Identify which cell holds the provided text, then report its [x, y] central coordinate. 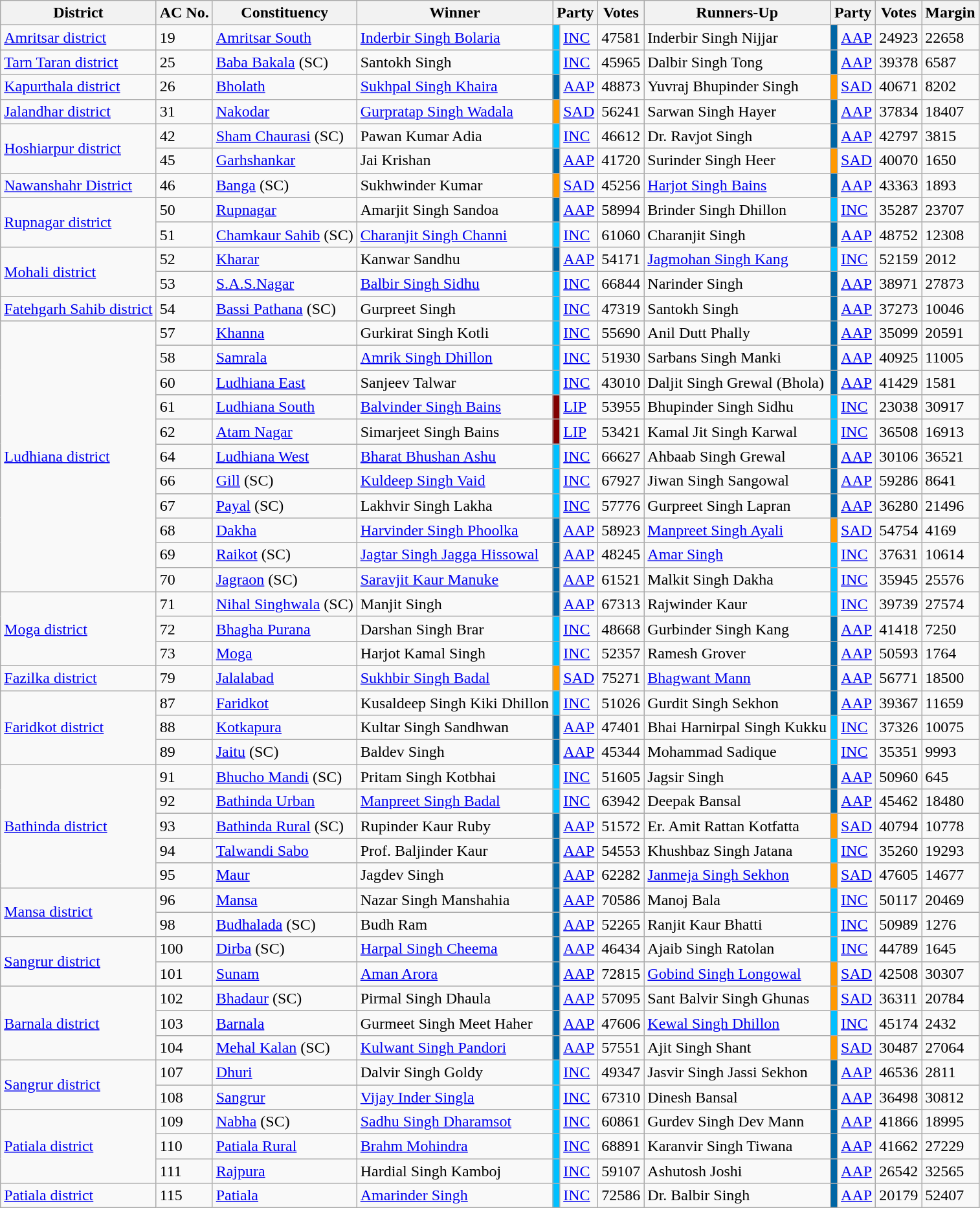
10614 [950, 555]
48873 [621, 87]
43010 [621, 383]
94 [184, 851]
42797 [898, 136]
25 [184, 62]
47605 [898, 875]
19 [184, 38]
8641 [950, 481]
67927 [621, 481]
63942 [621, 801]
Vijay Inder Singla [454, 1097]
111 [184, 1171]
Amritsar South [285, 38]
Pirmal Singh Dhaula [454, 998]
Simarjeet Singh Bains [454, 432]
54 [184, 309]
42508 [898, 974]
61521 [621, 579]
Kharar [285, 259]
Budhalada (SC) [285, 924]
Jai Krishan [454, 161]
51026 [621, 702]
110 [184, 1146]
Er. Amit Rattan Kotfatta [737, 826]
Jagraon (SC) [285, 579]
52 [184, 259]
18500 [950, 678]
Gurmeet Singh Meet Haher [454, 1023]
68 [184, 530]
52265 [621, 924]
16913 [950, 432]
47319 [621, 309]
Winner [454, 13]
Harvinder Singh Phoolka [454, 530]
56241 [621, 111]
104 [184, 1047]
Manpreet Singh Ayali [737, 530]
27873 [950, 284]
48245 [621, 555]
Brahm Mohindra [454, 1146]
Bhucho Mandi (SC) [285, 777]
96 [184, 900]
Anil Dutt Phally [737, 333]
102 [184, 998]
27064 [950, 1047]
Sham Chaurasi (SC) [285, 136]
79 [184, 678]
Ranjit Kaur Bhatti [737, 924]
Inderbir Singh Nijjar [737, 38]
Kanwar Sandhu [454, 259]
72815 [621, 974]
2811 [950, 1072]
52407 [950, 1196]
71 [184, 604]
Baldev Singh [454, 752]
Sarbans Singh Manki [737, 358]
Prof. Baljinder Kaur [454, 851]
14677 [950, 875]
42 [184, 136]
Sunam [285, 974]
41866 [898, 1122]
Pritam Singh Kotbhai [454, 777]
20591 [950, 333]
645 [950, 777]
Rupnagar [285, 210]
73 [184, 653]
1893 [950, 185]
11005 [950, 358]
Kamal Jit Singh Karwal [737, 432]
Jagmohan Singh Kang [737, 259]
Kusaldeep Singh Kiki Dhillon [454, 702]
Narinder Singh [737, 284]
Gurdev Singh Dev Mann [737, 1122]
Inderbir Singh Bolaria [454, 38]
107 [184, 1072]
39739 [898, 604]
Bhupinder Singh Sidhu [737, 407]
Barnala [285, 1023]
Gurpreet Singh [454, 309]
Dinesh Bansal [737, 1097]
67313 [621, 604]
54171 [621, 259]
20469 [950, 900]
54754 [898, 530]
30812 [950, 1097]
23038 [898, 407]
27574 [950, 604]
Budh Ram [454, 924]
Ajaib Singh Ratolan [737, 949]
87 [184, 702]
53421 [621, 432]
47401 [621, 728]
Ajit Singh Shant [737, 1047]
1764 [950, 653]
Dalvir Singh Goldy [454, 1072]
Surinder Singh Heer [737, 161]
Hardial Singh Kamboj [454, 1171]
Atam Nagar [285, 432]
Aman Arora [454, 974]
88 [184, 728]
62 [184, 432]
52159 [898, 259]
Brinder Singh Dhillon [737, 210]
70 [184, 579]
92 [184, 801]
40794 [898, 826]
36498 [898, 1097]
60 [184, 383]
Balbir Singh Sidhu [454, 284]
51605 [621, 777]
2432 [950, 1023]
36280 [898, 506]
1276 [950, 924]
60861 [621, 1122]
Lakhvir Singh Lakha [454, 506]
Jalandhar district [78, 111]
Faridkot district [78, 727]
30487 [898, 1047]
Ashutosh Joshi [737, 1171]
Moga [285, 653]
57776 [621, 506]
Hoshiarpur district [78, 148]
41720 [621, 161]
Amarjit Singh Sandoa [454, 210]
Amar Singh [737, 555]
109 [184, 1122]
Yuvraj Bhupinder Singh [737, 87]
Kulwant Singh Pandori [454, 1047]
75271 [621, 678]
District [78, 13]
Harpal Singh Cheema [454, 949]
18480 [950, 801]
Jalalabad [285, 678]
Rupinder Kaur Ruby [454, 826]
4169 [950, 530]
35351 [898, 752]
40070 [898, 161]
Nawanshahr District [78, 185]
66627 [621, 456]
35260 [898, 851]
Bathinda Urban [285, 801]
66 [184, 481]
Mansa [285, 900]
Saravjit Kaur Manuke [454, 579]
Garhshankar [285, 161]
1645 [950, 949]
Margin [950, 13]
11659 [950, 702]
Amrik Singh Dhillon [454, 358]
10046 [950, 309]
Amritsar district [78, 38]
Moga district [78, 629]
Mohali district [78, 271]
Jasvir Singh Jassi Sekhon [737, 1072]
67310 [621, 1097]
Kapurthala district [78, 87]
100 [184, 949]
27229 [950, 1146]
Patiala Rural [285, 1146]
41429 [898, 383]
26 [184, 87]
Talwandi Sabo [285, 851]
36311 [898, 998]
Sant Balvir Singh Ghunas [737, 998]
Khushbaz Singh Jatana [737, 851]
45344 [621, 752]
50117 [898, 900]
Barnala district [78, 1023]
Darshan Singh Brar [454, 629]
39378 [898, 62]
50960 [898, 777]
57551 [621, 1047]
Sanjeev Talwar [454, 383]
35099 [898, 333]
Bassi Pathana (SC) [285, 309]
Charanjit Singh [737, 234]
50593 [898, 653]
19293 [950, 851]
Janmeja Singh Sekhon [737, 875]
59107 [621, 1171]
Gurkirat Singh Kotli [454, 333]
72586 [621, 1196]
Kultar Singh Sandhwan [454, 728]
Sadhu Singh Dharamsot [454, 1122]
30106 [898, 456]
24923 [898, 38]
108 [184, 1097]
50989 [898, 924]
Mansa district [78, 912]
Ludhiana East [285, 383]
Dr. Balbir Singh [737, 1196]
50 [184, 210]
Pawan Kumar Adia [454, 136]
Nazar Singh Manshahia [454, 900]
57095 [621, 998]
68891 [621, 1146]
43363 [898, 185]
61 [184, 407]
57 [184, 333]
18407 [950, 111]
Dakha [285, 530]
Rupnagar district [78, 222]
Bhadaur (SC) [285, 998]
Manoj Bala [737, 900]
Bhagha Purana [285, 629]
10075 [950, 728]
Bathinda district [78, 826]
46536 [898, 1072]
12308 [950, 234]
61060 [621, 234]
Chamkaur Sahib (SC) [285, 234]
S.A.S.Nagar [285, 284]
67 [184, 506]
62282 [621, 875]
Samrala [285, 358]
AC No. [184, 13]
44789 [898, 949]
Sangrur [285, 1097]
32565 [950, 1171]
8202 [950, 87]
Sarwan Singh Hayer [737, 111]
48752 [898, 234]
Dr. Ravjot Singh [737, 136]
101 [184, 974]
Faridkot [285, 702]
53955 [621, 407]
Charanjit Singh Channi [454, 234]
89 [184, 752]
Jagsir Singh [737, 777]
38971 [898, 284]
Jagtar Singh Jagga Hissowal [454, 555]
Kuldeep Singh Vaid [454, 481]
54553 [621, 851]
53 [184, 284]
93 [184, 826]
10778 [950, 826]
45174 [898, 1023]
55690 [621, 333]
95 [184, 875]
Malkit Singh Dakha [737, 579]
41418 [898, 629]
46434 [621, 949]
91 [184, 777]
Payal (SC) [285, 506]
Balvinder Singh Bains [454, 407]
Harjot Kamal Singh [454, 653]
Manjit Singh [454, 604]
Bhagwant Mann [737, 678]
59286 [898, 481]
40671 [898, 87]
69 [184, 555]
Deepak Bansal [737, 801]
Jagdev Singh [454, 875]
Ludhiana South [285, 407]
Tarn Taran district [78, 62]
3815 [950, 136]
47581 [621, 38]
35945 [898, 579]
36521 [950, 456]
Mohammad Sadique [737, 752]
115 [184, 1196]
Maur [285, 875]
58923 [621, 530]
Sukhwinder Kumar [454, 185]
37631 [898, 555]
30917 [950, 407]
1650 [950, 161]
20784 [950, 998]
Bholath [285, 87]
Patiala [285, 1196]
Banga (SC) [285, 185]
Sukhpal Singh Khaira [454, 87]
Constituency [285, 13]
Jaitu (SC) [285, 752]
51930 [621, 358]
48668 [621, 629]
46 [184, 185]
45965 [621, 62]
56771 [898, 678]
31 [184, 111]
51572 [621, 826]
20179 [898, 1196]
47606 [621, 1023]
45462 [898, 801]
Fazilka district [78, 678]
Ahbaab Singh Grewal [737, 456]
Rajpura [285, 1171]
Dhuri [285, 1072]
Gobind Singh Longowal [737, 974]
Khanna [285, 333]
Gurbinder Singh Kang [737, 629]
18995 [950, 1122]
Bharat Bhushan Ashu [454, 456]
37326 [898, 728]
64 [184, 456]
41662 [898, 1146]
Baba Bakala (SC) [285, 62]
Runners-Up [737, 13]
72 [184, 629]
Gill (SC) [285, 481]
26542 [898, 1171]
Ramesh Grover [737, 653]
58994 [621, 210]
37834 [898, 111]
Daljit Singh Grewal (Bhola) [737, 383]
45 [184, 161]
25576 [950, 579]
7250 [950, 629]
Kewal Singh Dhillon [737, 1023]
36508 [898, 432]
98 [184, 924]
Amarinder Singh [454, 1196]
58 [184, 358]
45256 [621, 185]
46612 [621, 136]
Bathinda Rural (SC) [285, 826]
Karanvir Singh Tiwana [737, 1146]
23707 [950, 210]
103 [184, 1023]
Nakodar [285, 111]
Gurdit Singh Sekhon [737, 702]
Gurpreet Singh Lapran [737, 506]
6587 [950, 62]
1581 [950, 383]
52357 [621, 653]
70586 [621, 900]
Ludhiana West [285, 456]
21496 [950, 506]
Nihal Singhwala (SC) [285, 604]
30307 [950, 974]
Gurpratap Singh Wadala [454, 111]
35287 [898, 210]
Sukhbir Singh Badal [454, 678]
Bhai Harnirpal Singh Kukku [737, 728]
Nabha (SC) [285, 1122]
Dalbir Singh Tong [737, 62]
2012 [950, 259]
51 [184, 234]
37273 [898, 309]
39367 [898, 702]
Rajwinder Kaur [737, 604]
Raikot (SC) [285, 555]
Fatehgarh Sahib district [78, 309]
Jiwan Singh Sangowal [737, 481]
40925 [898, 358]
Harjot Singh Bains [737, 185]
9993 [950, 752]
49347 [621, 1072]
Dirba (SC) [285, 949]
Manpreet Singh Badal [454, 801]
Kotkapura [285, 728]
Mehal Kalan (SC) [285, 1047]
Ludhiana district [78, 457]
22658 [950, 38]
66844 [621, 284]
